Provide the (x, y) coordinate of the cell's center where the given text is located.  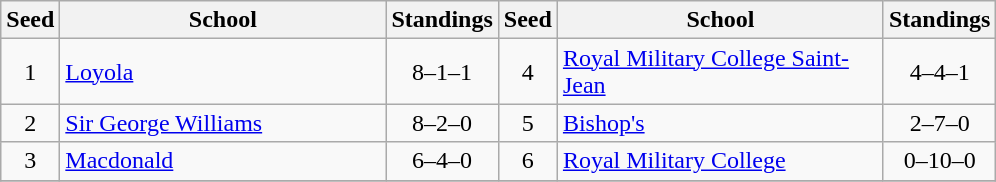
2 (30, 123)
6–4–0 (442, 161)
Royal Military College Saint-Jean (720, 72)
5 (528, 123)
4–4–1 (939, 72)
0–10–0 (939, 161)
3 (30, 161)
6 (528, 161)
Sir George Williams (223, 123)
Royal Military College (720, 161)
4 (528, 72)
Macdonald (223, 161)
8–1–1 (442, 72)
8–2–0 (442, 123)
Loyola (223, 72)
1 (30, 72)
Bishop's (720, 123)
2–7–0 (939, 123)
